Extract the [X, Y] coordinate from the center of the cell holding the provided text.  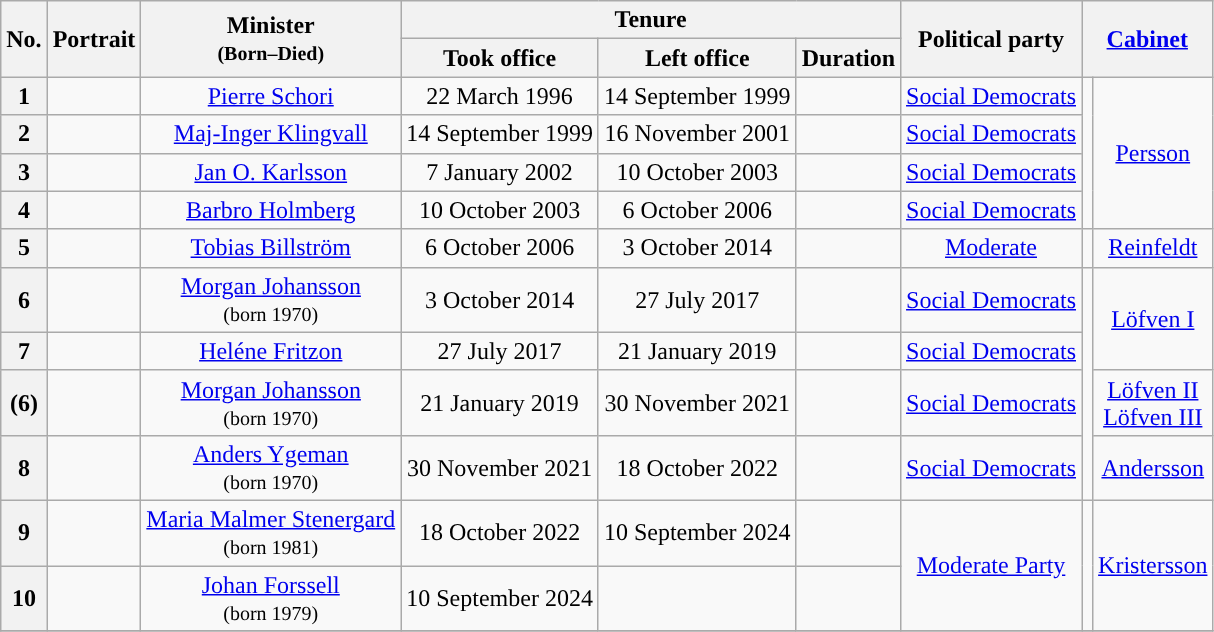
Löfven II Löfven III [1153, 402]
Tobias Billström [271, 248]
22 March 1996 [500, 96]
Tenure [651, 20]
1 [24, 96]
5 [24, 248]
Heléne Fritzon [271, 351]
No. [24, 39]
Maria Malmer Stenergard(born 1981) [271, 532]
Minister(Born–Died) [271, 39]
Maj-Inger Klingvall [271, 134]
2 [24, 134]
Andersson [1153, 468]
Portrait [94, 39]
7 January 2002 [500, 172]
Moderate Party [992, 565]
Duration [848, 58]
7 [24, 351]
3 [24, 172]
Reinfeldt [1153, 248]
8 [24, 468]
Persson [1153, 153]
16 November 2001 [697, 134]
Löfven I [1153, 318]
6 [24, 300]
Moderate [992, 248]
(6) [24, 402]
4 [24, 210]
10 [24, 598]
Johan Forssell(born 1979) [271, 598]
Political party [992, 39]
Pierre Schori [271, 96]
Anders Ygeman(born 1970) [271, 468]
Cabinet [1148, 39]
Kristersson [1153, 565]
Jan O. Karlsson [271, 172]
9 [24, 532]
Took office [500, 58]
Barbro Holmberg [271, 210]
Left office [697, 58]
